Output the [x, y] coordinate of the center of the cell containing the given text.  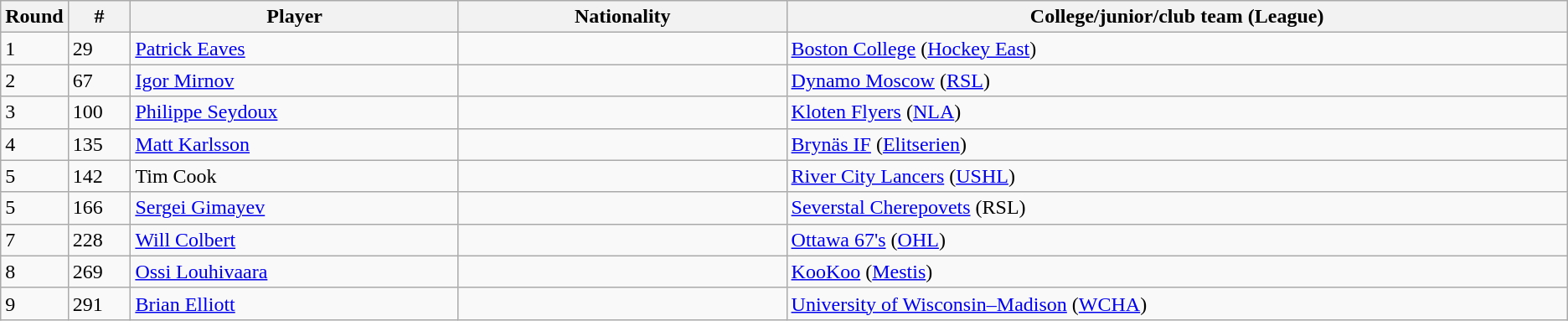
142 [99, 176]
7 [34, 240]
Igor Mirnov [295, 80]
Philippe Seydoux [295, 112]
29 [99, 49]
# [99, 17]
Brian Elliott [295, 303]
University of Wisconsin–Madison (WCHA) [1177, 303]
Sergei Gimayev [295, 208]
Kloten Flyers (NLA) [1177, 112]
100 [99, 112]
Will Colbert [295, 240]
228 [99, 240]
135 [99, 144]
Dynamo Moscow (RSL) [1177, 80]
KooKoo (Mestis) [1177, 272]
Ottawa 67's (OHL) [1177, 240]
1 [34, 49]
2 [34, 80]
9 [34, 303]
8 [34, 272]
Brynäs IF (Elitserien) [1177, 144]
College/junior/club team (League) [1177, 17]
Player [295, 17]
Nationality [622, 17]
67 [99, 80]
291 [99, 303]
Matt Karlsson [295, 144]
Patrick Eaves [295, 49]
Round [34, 17]
Ossi Louhivaara [295, 272]
166 [99, 208]
Severstal Cherepovets (RSL) [1177, 208]
Tim Cook [295, 176]
269 [99, 272]
3 [34, 112]
River City Lancers (USHL) [1177, 176]
Boston College (Hockey East) [1177, 49]
4 [34, 144]
